Search for the cell housing the specified text and yield its (x, y) center coordinate. 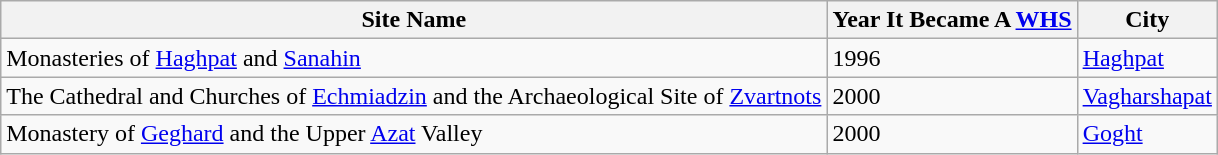
1996 (952, 58)
Site Name (414, 20)
Vagharshapat (1147, 96)
City (1147, 20)
Monasteries of Haghpat and Sanahin (414, 58)
Haghpat (1147, 58)
The Cathedral and Churches of Echmiadzin and the Archaeological Site of Zvartnots (414, 96)
Monastery of Geghard and the Upper Azat Valley (414, 134)
Year It Became A WHS (952, 20)
Goght (1147, 134)
